From the cell containing the given text, extract its center point as [X, Y] coordinate. 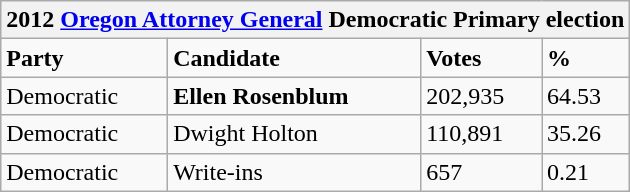
Candidate [294, 58]
Party [84, 58]
657 [482, 172]
35.26 [586, 134]
0.21 [586, 172]
% [586, 58]
Write-ins [294, 172]
Ellen Rosenblum [294, 96]
110,891 [482, 134]
202,935 [482, 96]
Votes [482, 58]
2012 Oregon Attorney General Democratic Primary election [316, 20]
Dwight Holton [294, 134]
64.53 [586, 96]
